Output the [x, y] coordinate of the center of the cell containing the given text.  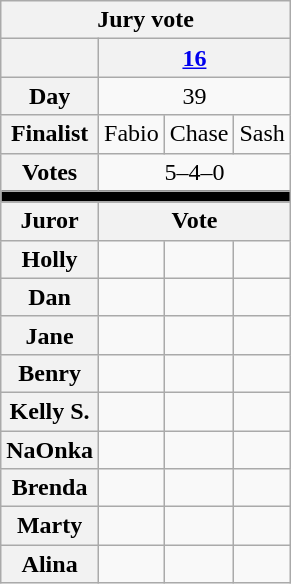
Holly [50, 259]
Chase [199, 134]
Votes [50, 172]
39 [195, 96]
Juror [50, 221]
Marty [50, 526]
Benry [50, 373]
Jane [50, 335]
Sash [262, 134]
Brenda [50, 488]
NaOnka [50, 449]
Day [50, 96]
Dan [50, 297]
Jury vote [146, 20]
Finalist [50, 134]
Fabio [132, 134]
Alina [50, 564]
5–4–0 [195, 172]
Kelly S. [50, 411]
16 [195, 58]
Vote [195, 221]
